Capture the cell that displays the provided text and extract its [x, y] central coordinate. 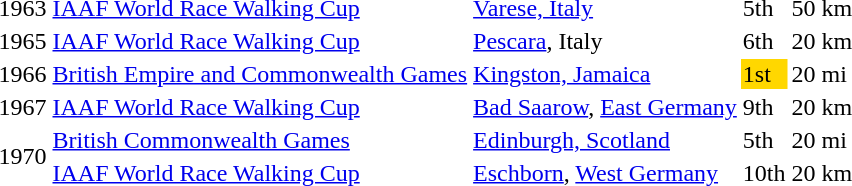
Edinburgh, Scotland [606, 140]
British Empire and Commonwealth Games [260, 74]
Kingston, Jamaica [606, 74]
9th [764, 107]
5th [764, 140]
Pescara, Italy [606, 41]
Bad Saarow, East Germany [606, 107]
6th [764, 41]
1st [764, 74]
British Commonwealth Games [260, 140]
